Find where the given text appears and provide that cell's center as (X, Y) coordinate. 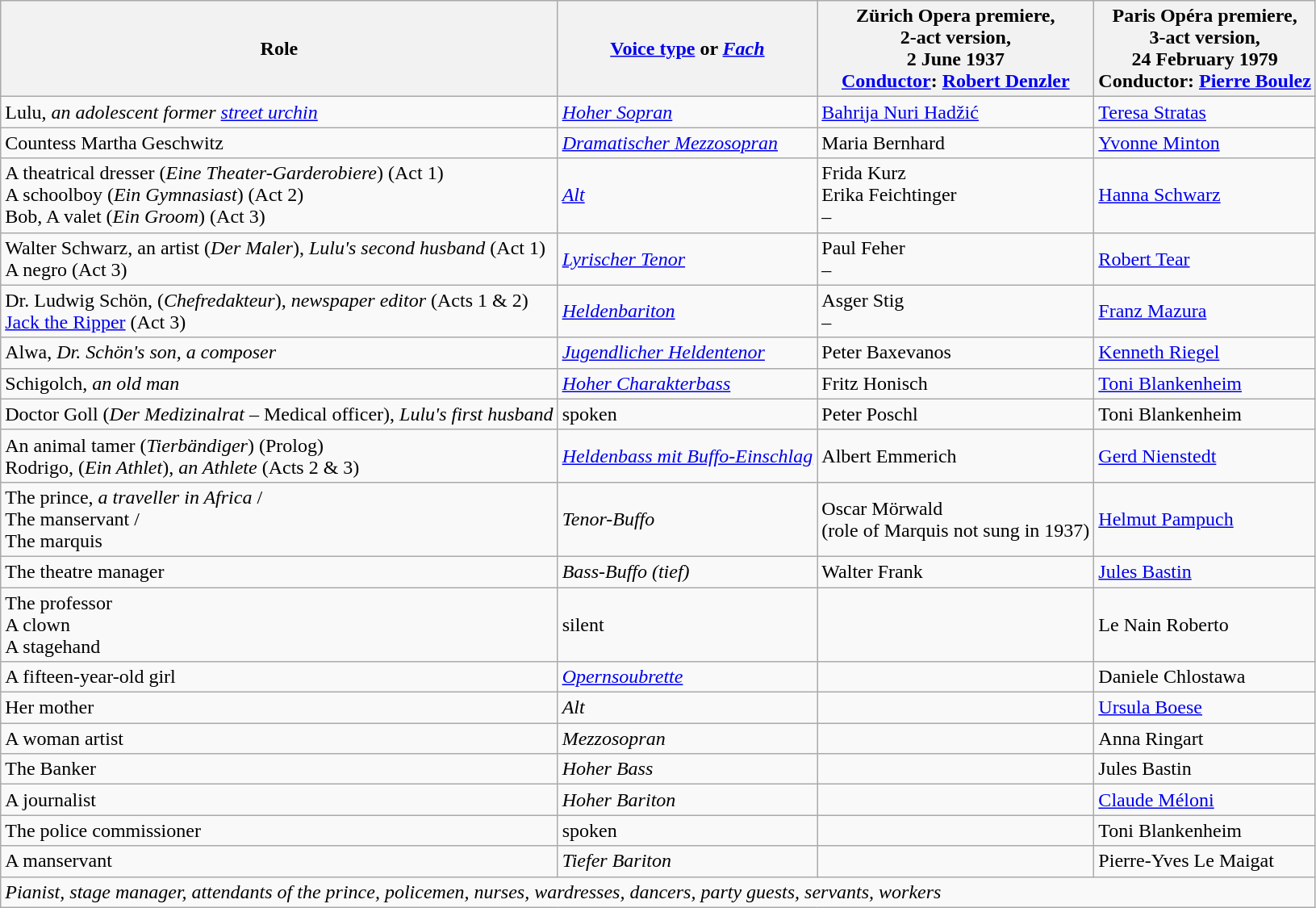
Bass-Buffo (tief) (687, 571)
Helmut Pampuch (1205, 519)
Doctor Goll (Der Medizinalrat – Medical officer), Lulu's first husband (279, 414)
Tenor-Buffo (687, 519)
A fifteen-year-old girl (279, 677)
Frida KurzErika Feichtinger– (955, 195)
Alwa, Dr. Schön's son, a composer (279, 353)
Daniele Chlostawa (1205, 677)
Albert Emmerich (955, 455)
Paris Opéra premiere,3-act version,24 February 1979Conductor: Pierre Boulez (1205, 48)
The theatre manager (279, 571)
Heldenbariton (687, 312)
The police commissioner (279, 831)
Pianist, stage manager, attendants of the prince, policemen, nurses, wardresses, dancers, party guests, servants, workers (658, 892)
Opernsoubrette (687, 677)
Robert Tear (1205, 258)
A journalist (279, 800)
Voice type or Fach (687, 48)
Hoher Sopran (687, 112)
Hanna Schwarz (1205, 195)
Gerd Nienstedt (1205, 455)
Dramatischer Mezzosopran (687, 143)
Her mother (279, 708)
silent (687, 625)
A theatrical dresser (Eine Theater-Garderobiere) (Act 1) A schoolboy (Ein Gymnasiast) (Act 2)Bob, A valet (Ein Groom) (Act 3) (279, 195)
Zürich Opera premiere,2-act version,2 June 1937Conductor: Robert Denzler (955, 48)
A manservant (279, 861)
Walter Schwarz, an artist (Der Maler), Lulu's second husband (Act 1)A negro (Act 3) (279, 258)
Asger Stig– (955, 312)
Hoher Bariton (687, 800)
A woman artist (279, 739)
Heldenbass mit Buffo-Einschlag (687, 455)
An animal tamer (Tierbändiger) (Prolog)Rodrigo, (Ein Athlet), an Athlete (Acts 2 & 3) (279, 455)
Yvonne Minton (1205, 143)
Tiefer Bariton (687, 861)
Schigolch, an old man (279, 383)
Maria Bernhard (955, 143)
Peter Poschl (955, 414)
Lyrischer Tenor (687, 258)
Paul Feher– (955, 258)
Claude Méloni (1205, 800)
Franz Mazura (1205, 312)
Peter Baxevanos (955, 353)
Jugendlicher Heldentenor (687, 353)
Le Nain Roberto (1205, 625)
Teresa Stratas (1205, 112)
Oscar Mörwald(role of Marquis not sung in 1937) (955, 519)
Walter Frank (955, 571)
Ursula Boese (1205, 708)
The Banker (279, 769)
Bahrija Nuri Hadžić (955, 112)
The professorA clownA stagehand (279, 625)
Lulu, an adolescent former street urchin (279, 112)
Dr. Ludwig Schön, (Chefredakteur), newspaper editor (Acts 1 & 2)Jack the Ripper (Act 3) (279, 312)
Hoher Bass (687, 769)
Pierre-Yves Le Maigat (1205, 861)
Fritz Honisch (955, 383)
Hoher Charakterbass (687, 383)
Role (279, 48)
The prince, a traveller in Africa /The manservant /The marquis (279, 519)
Countess Martha Geschwitz (279, 143)
Mezzosopran (687, 739)
Kenneth Riegel (1205, 353)
Anna Ringart (1205, 739)
